Return (x, y) of the center of cell containing provided text 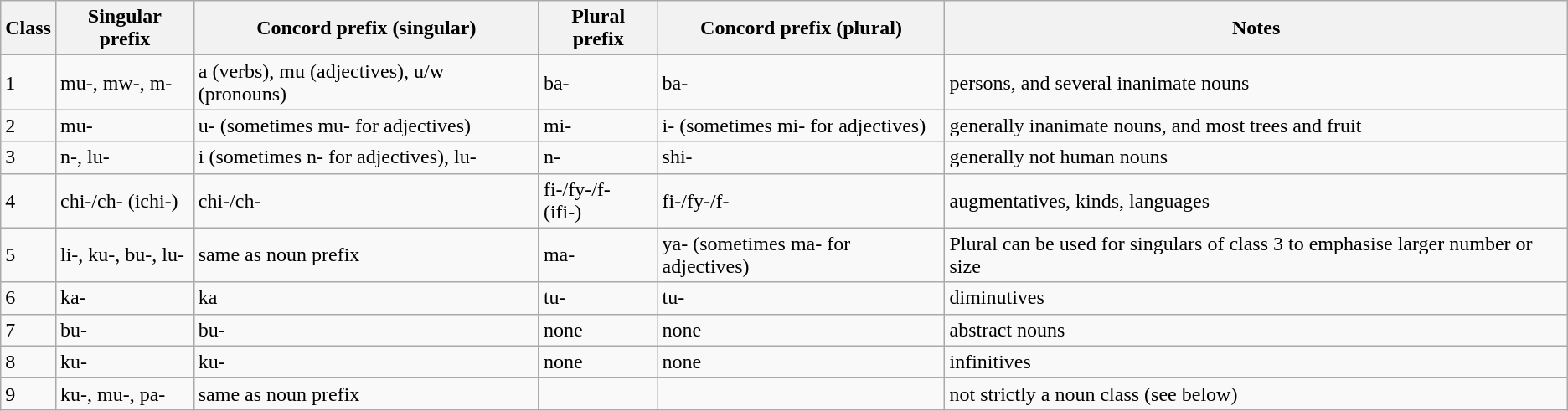
n-, lu- (124, 157)
ka- (124, 298)
2 (28, 126)
Plural prefix (598, 28)
abstract nouns (1256, 330)
diminutives (1256, 298)
i- (sometimes mi- for adjectives) (801, 126)
mi- (598, 126)
generally not human nouns (1256, 157)
n- (598, 157)
1 (28, 82)
i (sometimes n- for adjectives), lu- (366, 157)
Notes (1256, 28)
chi-/ch- (ichi-) (124, 201)
9 (28, 393)
not strictly a noun class (see below) (1256, 393)
generally inanimate nouns, and most trees and fruit (1256, 126)
persons, and several inanimate nouns (1256, 82)
5 (28, 254)
Singular prefix (124, 28)
3 (28, 157)
ma- (598, 254)
4 (28, 201)
ya- (sometimes ma- for adjectives) (801, 254)
augmentatives, kinds, languages (1256, 201)
8 (28, 362)
7 (28, 330)
chi-/ch- (366, 201)
6 (28, 298)
mu- (124, 126)
Class (28, 28)
a (verbs), mu (adjectives), u/w (pronouns) (366, 82)
Concord prefix (plural) (801, 28)
Plural can be used for singulars of class 3 to emphasise larger number or size (1256, 254)
fi-/fy-/f- (801, 201)
infinitives (1256, 362)
mu-, mw-, m- (124, 82)
ka (366, 298)
fi-/fy-/f- (ifi-) (598, 201)
ku-, mu-, pa- (124, 393)
Concord prefix (singular) (366, 28)
li-, ku-, bu-, lu- (124, 254)
u- (sometimes mu- for adjectives) (366, 126)
shi- (801, 157)
